Pinpoint the cell where the given text exists, returning its (x, y) midpoint coordinate. 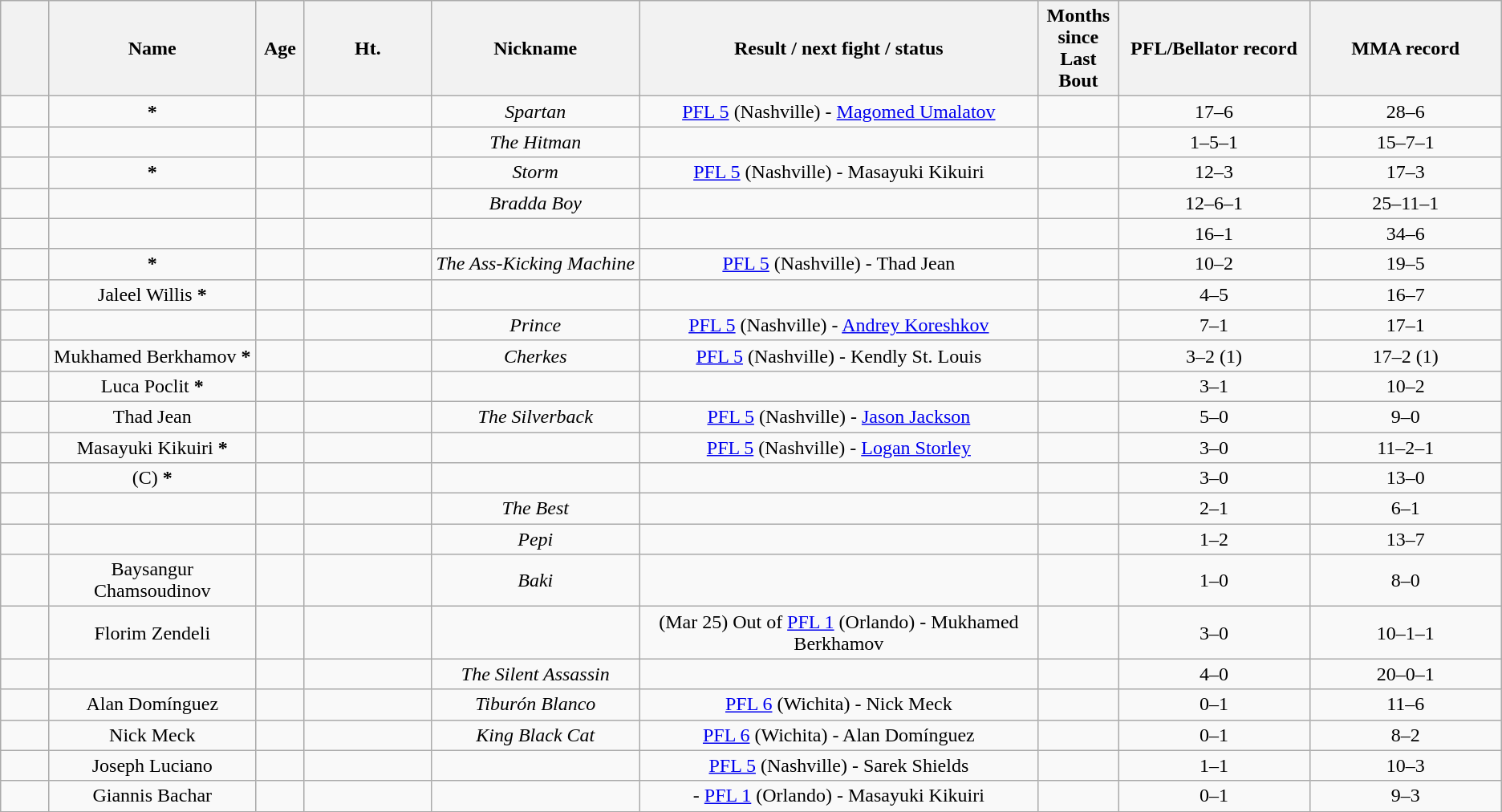
3–1 (1215, 386)
17–3 (1406, 173)
Jaleel Willis * (152, 294)
19–5 (1406, 264)
Bradda Boy (536, 203)
Months since Last Bout (1078, 48)
2–1 (1215, 509)
PFL 6 (Wichita) - Nick Meck (839, 704)
16–1 (1215, 233)
Luca Poclit * (152, 386)
13–7 (1406, 539)
Tiburón Blanco (536, 704)
12–3 (1215, 173)
The Best (536, 509)
Thad Jean (152, 416)
Spartan (536, 112)
9–0 (1406, 416)
Prince (536, 325)
Name (152, 48)
Mukhamed Berkhamov * (152, 355)
PFL 5 (Nashville) - Jason Jackson (839, 416)
12–6–1 (1215, 203)
PFL 5 (Nashville) - Andrey Koreshkov (839, 325)
28–6 (1406, 112)
The Silverback (536, 416)
PFL 5 (Nashville) - Logan Storley (839, 447)
The Silent Assassin (536, 674)
15–7–1 (1406, 142)
Baki (536, 581)
PFL 5 (Nashville) - Masayuki Kikuiri (839, 173)
Nick Meck (152, 735)
1–0 (1215, 581)
PFL 5 (Nashville) - Kendly St. Louis (839, 355)
8–2 (1406, 735)
PFL 6 (Wichita) - Alan Domínguez (839, 735)
13–0 (1406, 478)
Cherkes (536, 355)
Giannis Bachar (152, 796)
(C) * (152, 478)
4–5 (1215, 294)
Baysangur Chamsoudinov (152, 581)
9–3 (1406, 796)
11–6 (1406, 704)
3–2 (1) (1215, 355)
Age (280, 48)
Storm (536, 173)
- PFL 1 (Orlando) - Masayuki Kikuiri (839, 796)
17–6 (1215, 112)
1–5–1 (1215, 142)
17–1 (1406, 325)
King Black Cat (536, 735)
6–1 (1406, 509)
(Mar 25) Out of PFL 1 (Orlando) - Mukhamed Berkhamov (839, 632)
PFL 5 (Nashville) - Sarek Shields (839, 765)
Pepi (536, 539)
4–0 (1215, 674)
10–1–1 (1406, 632)
34–6 (1406, 233)
5–0 (1215, 416)
10–3 (1406, 765)
PFL 5 (Nashville) - Magomed Umalatov (839, 112)
11–2–1 (1406, 447)
Alan Domínguez (152, 704)
16–7 (1406, 294)
7–1 (1215, 325)
Masayuki Kikuiri * (152, 447)
20–0–1 (1406, 674)
PFL/Bellator record (1215, 48)
1–1 (1215, 765)
Ht. (367, 48)
PFL 5 (Nashville) - Thad Jean (839, 264)
25–11–1 (1406, 203)
Nickname (536, 48)
8–0 (1406, 581)
1–2 (1215, 539)
Joseph Luciano (152, 765)
17–2 (1) (1406, 355)
MMA record (1406, 48)
Result / next fight / status (839, 48)
The Hitman (536, 142)
The Ass-Kicking Machine (536, 264)
Florim Zendeli (152, 632)
